Locate the cell with the specified text and output its [x, y] center coordinate. 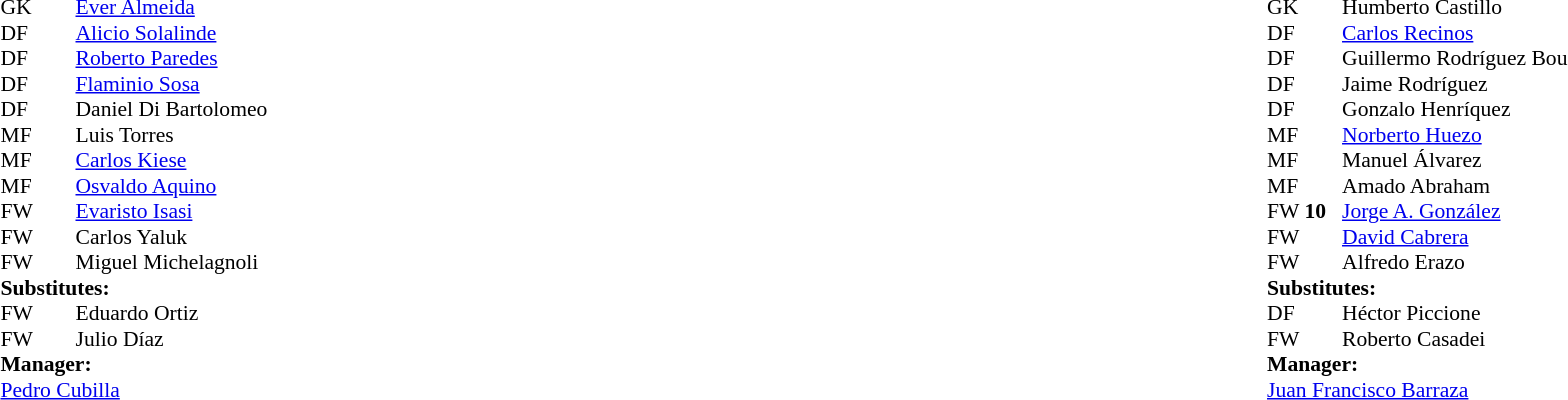
Roberto Paredes [172, 59]
Osvaldo Aquino [172, 186]
Gonzalo Henríquez [1454, 109]
Julio Díaz [172, 339]
Manuel Álvarez [1454, 161]
David Cabrera [1454, 237]
Carlos Yaluk [172, 237]
Luis Torres [172, 135]
Jaime Rodríguez [1454, 84]
Alicio Solalinde [172, 33]
Héctor Piccione [1454, 313]
Amado Abraham [1454, 186]
10 [1324, 211]
Carlos Recinos [1454, 33]
Flaminio Sosa [172, 84]
Roberto Casadei [1454, 339]
Alfredo Erazo [1454, 263]
Daniel Di Bartolomeo [172, 109]
Guillermo Rodríguez Bou [1454, 59]
Carlos Kiese [172, 161]
Evaristo Isasi [172, 211]
Eduardo Ortiz [172, 313]
Miguel Michelagnoli [172, 263]
Norberto Huezo [1454, 135]
Jorge A. González [1454, 211]
